Return the (x, y) coordinate for the center point of the cell that contains the specified text.  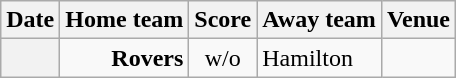
Venue (418, 20)
w/o (223, 58)
Date (30, 20)
Rovers (124, 58)
Hamilton (320, 58)
Away team (320, 20)
Home team (124, 20)
Score (223, 20)
